Scan for the cell matching the given text and deliver its [x, y] coordinate at center. 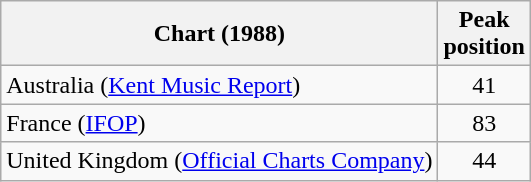
41 [484, 85]
Chart (1988) [220, 34]
44 [484, 161]
France (IFOP) [220, 123]
83 [484, 123]
Australia (Kent Music Report) [220, 85]
United Kingdom (Official Charts Company) [220, 161]
Peakposition [484, 34]
